Determine the [X, Y] coordinate at the center of the cell enclosing the given text.  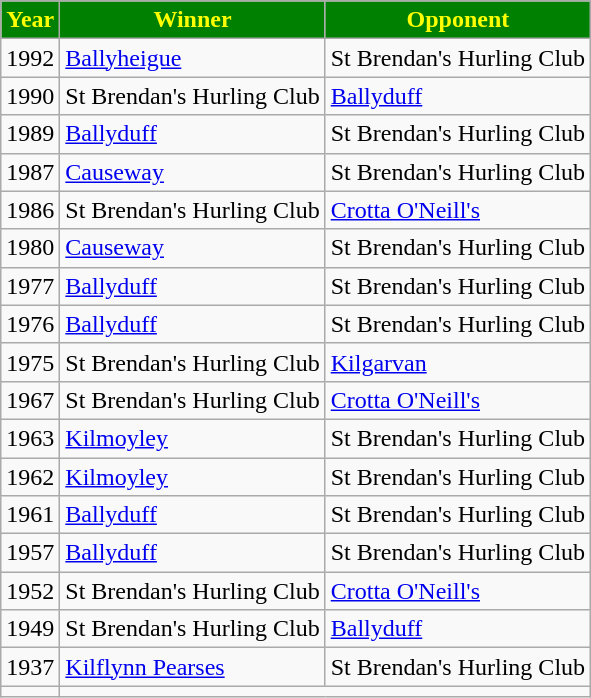
1963 [30, 438]
Kilflynn Pearses [192, 667]
Opponent [458, 20]
1976 [30, 324]
1990 [30, 96]
1986 [30, 210]
1949 [30, 629]
Year [30, 20]
Winner [192, 20]
1975 [30, 362]
Ballyheigue [192, 58]
1980 [30, 248]
Kilgarvan [458, 362]
1987 [30, 172]
1937 [30, 667]
1961 [30, 515]
1952 [30, 591]
1957 [30, 553]
1967 [30, 400]
1977 [30, 286]
1989 [30, 134]
1962 [30, 477]
1992 [30, 58]
